Return the (x, y) coordinate for the center point of the cell that contains the specified text.  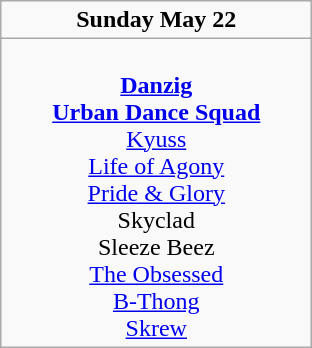
Sunday May 22 (156, 20)
Danzig Urban Dance Squad Kyuss Life of Agony Pride & Glory Skyclad Sleeze Beez The Obsessed B-Thong Skrew (156, 193)
